Output the (x, y) coordinate of the center of the cell containing the given text.  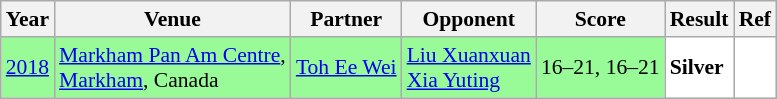
Result (700, 19)
Score (600, 19)
2018 (28, 68)
Ref (755, 19)
Liu Xuanxuan Xia Yuting (469, 68)
Opponent (469, 19)
Venue (172, 19)
Year (28, 19)
Partner (346, 19)
Markham Pan Am Centre,Markham, Canada (172, 68)
16–21, 16–21 (600, 68)
Silver (700, 68)
Toh Ee Wei (346, 68)
